Capture the cell that displays the provided text and extract its (X, Y) central coordinate. 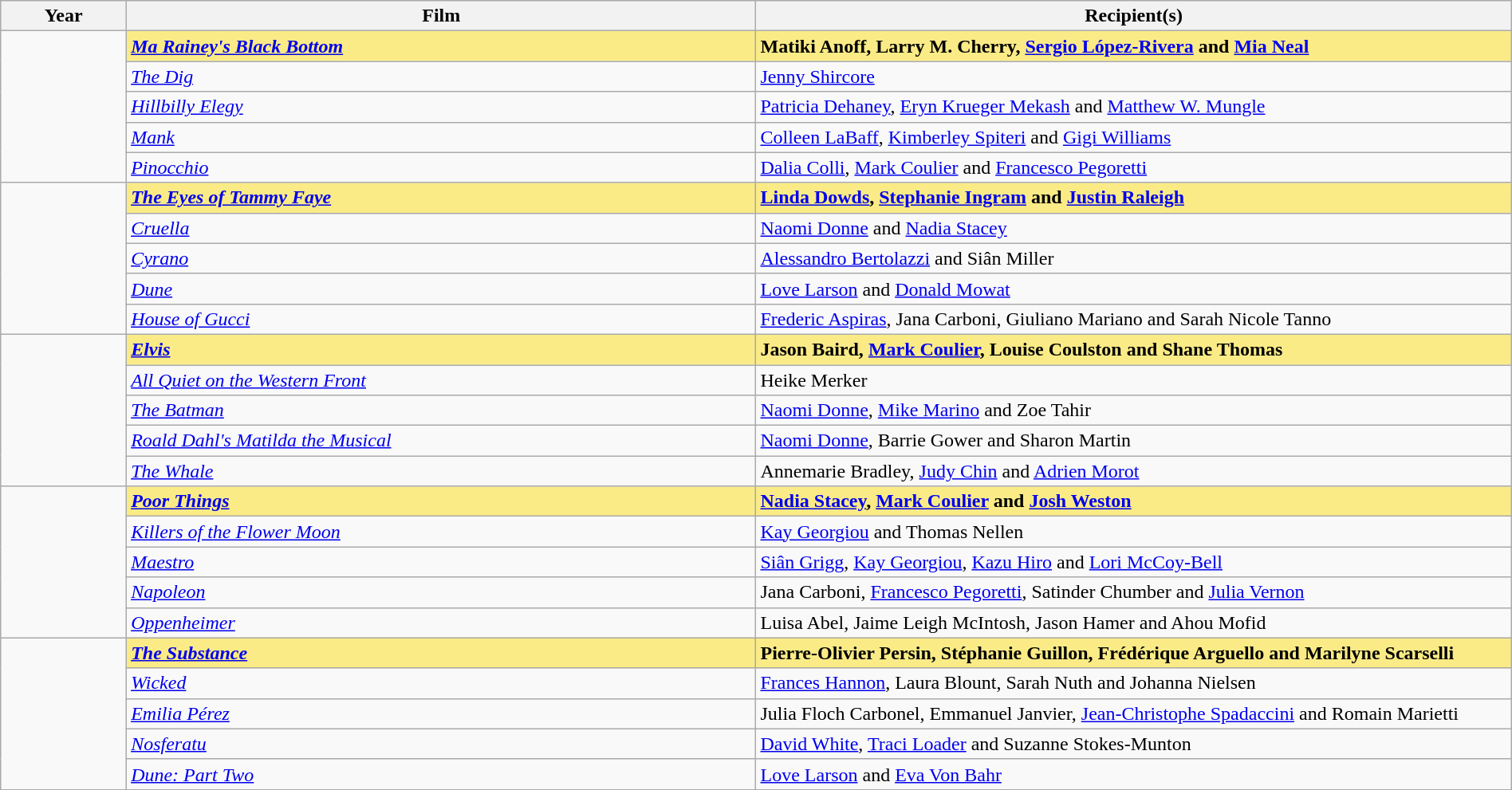
The Whale (442, 471)
Frederic Aspiras, Jana Carboni, Giuliano Mariano and Sarah Nicole Tanno (1134, 319)
House of Gucci (442, 319)
The Eyes of Tammy Faye (442, 198)
Love Larson and Eva Von Bahr (1134, 774)
David White, Traci Loader and Suzanne Stokes-Munton (1134, 744)
Maestro (442, 562)
Love Larson and Donald Mowat (1134, 289)
Patricia Dehaney, Eryn Krueger Mekash and Matthew W. Mungle (1134, 107)
Naomi Donne, Mike Marino and Zoe Tahir (1134, 411)
Pinocchio (442, 167)
Jason Baird, Mark Coulier, Louise Coulston and Shane Thomas (1134, 349)
Hillbilly Elegy (442, 107)
Oppenheimer (442, 623)
Elvis (442, 349)
Annemarie Bradley, Judy Chin and Adrien Morot (1134, 471)
Naomi Donne, Barrie Gower and Sharon Martin (1134, 441)
Napoleon (442, 592)
Dune (442, 289)
Recipient(s) (1134, 16)
Siân Grigg, Kay Georgiou, Kazu Hiro and Lori McCoy-Bell (1134, 562)
Cyrano (442, 258)
Poor Things (442, 501)
Emilia Pérez (442, 713)
Roald Dahl's Matilda the Musical (442, 441)
Wicked (442, 683)
Ma Rainey's Black Bottom (442, 46)
Heike Merker (1134, 380)
All Quiet on the Western Front (442, 380)
Nadia Stacey, Mark Coulier and Josh Weston (1134, 501)
Pierre-Olivier Persin, Stéphanie Guillon, Frédérique Arguello and Marilyne Scarselli (1134, 653)
Year (64, 16)
Mank (442, 137)
Luisa Abel, Jaime Leigh McIntosh, Jason Hamer and Ahou Mofid (1134, 623)
The Dig (442, 77)
Dalia Colli, Mark Coulier and Francesco Pegoretti (1134, 167)
Jenny Shircore (1134, 77)
Matiki Anoff, Larry M. Cherry, Sergio López-Rivera and Mia Neal (1134, 46)
Frances Hannon, Laura Blount, Sarah Nuth and Johanna Nielsen (1134, 683)
Film (442, 16)
Jana Carboni, Francesco Pegoretti, Satinder Chumber and Julia Vernon (1134, 592)
Alessandro Bertolazzi and Siân Miller (1134, 258)
Linda Dowds, Stephanie Ingram and Justin Raleigh (1134, 198)
Cruella (442, 228)
Naomi Donne and Nadia Stacey (1134, 228)
Julia Floch Carbonel, Emmanuel Janvier, Jean-Christophe Spadaccini and Romain Marietti (1134, 713)
Nosferatu (442, 744)
The Substance (442, 653)
The Batman (442, 411)
Colleen LaBaff, Kimberley Spiteri and Gigi Williams (1134, 137)
Killers of the Flower Moon (442, 532)
Kay Georgiou and Thomas Nellen (1134, 532)
Dune: Part Two (442, 774)
